From the cell containing the given text, extract its center point as (x, y) coordinate. 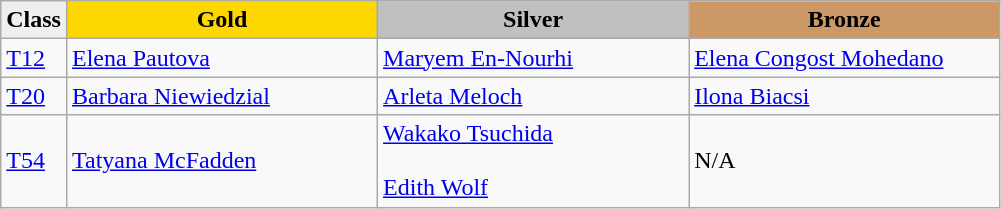
Class (34, 20)
T54 (34, 161)
T12 (34, 58)
Maryem En-Nourhi (534, 58)
Elena Pautova (222, 58)
Arleta Meloch (534, 96)
T20 (34, 96)
Bronze (844, 20)
Wakako TsuchidaEdith Wolf (534, 161)
Barbara Niewiedzial (222, 96)
Ilona Biacsi (844, 96)
Tatyana McFadden (222, 161)
Gold (222, 20)
Elena Congost Mohedano (844, 58)
N/A (844, 161)
Silver (534, 20)
